Output the [X, Y] coordinate of the center of the cell containing the given text.  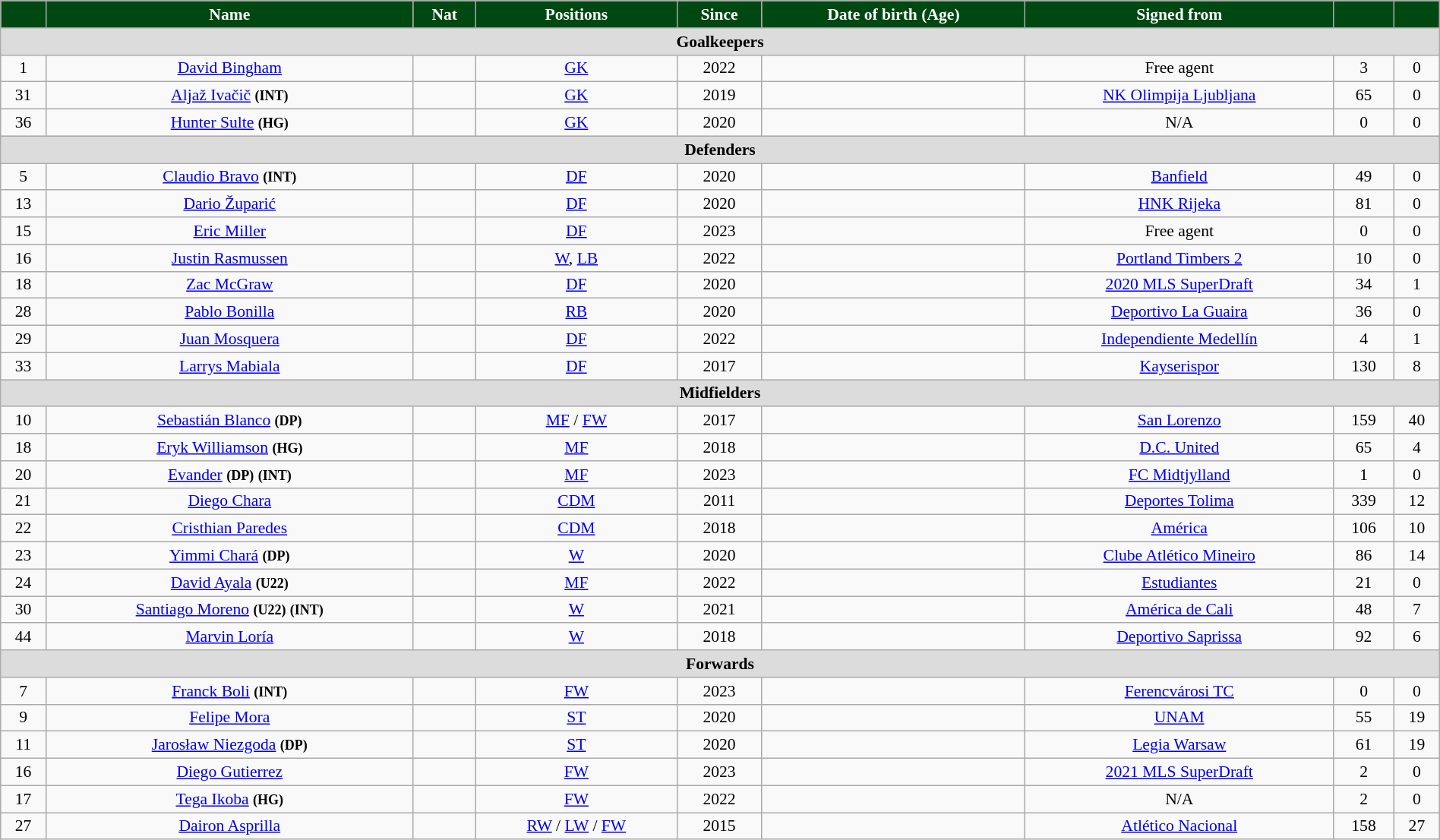
5 [24, 177]
MF / FW [576, 421]
Justin Rasmussen [229, 258]
Dario Župarić [229, 204]
17 [24, 799]
América [1179, 529]
2019 [718, 96]
34 [1364, 285]
Name [229, 14]
2020 MLS SuperDraft [1179, 285]
Claudio Bravo (INT) [229, 177]
29 [24, 339]
Deportivo Saprissa [1179, 637]
23 [24, 556]
Franck Boli (INT) [229, 691]
Deportivo La Guaira [1179, 312]
40 [1417, 421]
Banfield [1179, 177]
130 [1364, 366]
3 [1364, 68]
31 [24, 96]
2021 [718, 610]
Portland Timbers 2 [1179, 258]
Evander (DP) (INT) [229, 475]
San Lorenzo [1179, 421]
Marvin Loría [229, 637]
América de Cali [1179, 610]
Yimmi Chará (DP) [229, 556]
Eryk Williamson (HG) [229, 447]
Ferencvárosi TC [1179, 691]
Forwards [720, 664]
81 [1364, 204]
92 [1364, 637]
HNK Rijeka [1179, 204]
14 [1417, 556]
159 [1364, 421]
158 [1364, 826]
David Ayala (U22) [229, 583]
44 [24, 637]
RW / LW / FW [576, 826]
Deportes Tolima [1179, 501]
Atlético Nacional [1179, 826]
2021 MLS SuperDraft [1179, 772]
Positions [576, 14]
FC Midtjylland [1179, 475]
Felipe Mora [229, 718]
9 [24, 718]
13 [24, 204]
48 [1364, 610]
Dairon Asprilla [229, 826]
Juan Mosquera [229, 339]
86 [1364, 556]
Diego Gutierrez [229, 772]
NK Olimpija Ljubljana [1179, 96]
W, LB [576, 258]
28 [24, 312]
20 [24, 475]
Midfielders [720, 393]
61 [1364, 745]
Signed from [1179, 14]
Larrys Mabiala [229, 366]
339 [1364, 501]
8 [1417, 366]
Clube Atlético Mineiro [1179, 556]
D.C. United [1179, 447]
Cristhian Paredes [229, 529]
11 [24, 745]
Zac McGraw [229, 285]
Goalkeepers [720, 42]
33 [24, 366]
Legia Warsaw [1179, 745]
6 [1417, 637]
Date of birth (Age) [893, 14]
2015 [718, 826]
22 [24, 529]
Santiago Moreno (U22) (INT) [229, 610]
12 [1417, 501]
30 [24, 610]
Sebastián Blanco (DP) [229, 421]
Estudiantes [1179, 583]
55 [1364, 718]
David Bingham [229, 68]
UNAM [1179, 718]
Jarosław Niezgoda (DP) [229, 745]
49 [1364, 177]
RB [576, 312]
2011 [718, 501]
Independiente Medellín [1179, 339]
Nat [444, 14]
Aljaž Ivačič (INT) [229, 96]
Hunter Sulte (HG) [229, 123]
Eric Miller [229, 231]
Tega Ikoba (HG) [229, 799]
Kayserispor [1179, 366]
Since [718, 14]
Diego Chara [229, 501]
106 [1364, 529]
24 [24, 583]
Defenders [720, 150]
15 [24, 231]
Pablo Bonilla [229, 312]
